Capture the cell that displays the provided text and extract its (X, Y) central coordinate. 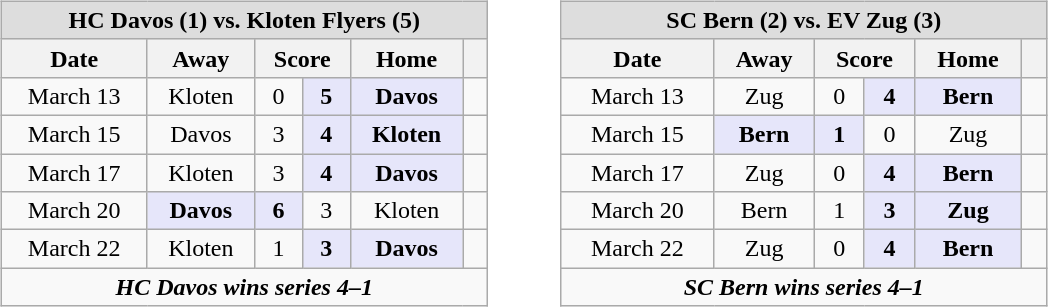
HC Davos wins series 4–1 (244, 287)
6 (279, 211)
HC Davos (1) vs. Kloten Flyers (5) (244, 20)
SC Bern wins series 4–1 (804, 287)
5 (326, 96)
SC Bern (2) vs. EV Zug (3) (804, 20)
